Capture the cell that displays the provided text and extract its [x, y] central coordinate. 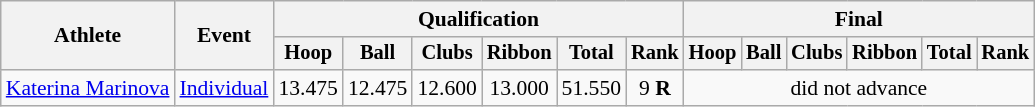
9 R [655, 88]
12.475 [378, 88]
12.600 [446, 88]
51.550 [592, 88]
Final [859, 19]
Athlete [88, 36]
13.475 [308, 88]
Qualification [478, 19]
Katerina Marinova [88, 88]
Event [224, 36]
Individual [224, 88]
did not advance [859, 88]
13.000 [520, 88]
